Search for the cell housing the specified text and yield its [x, y] center coordinate. 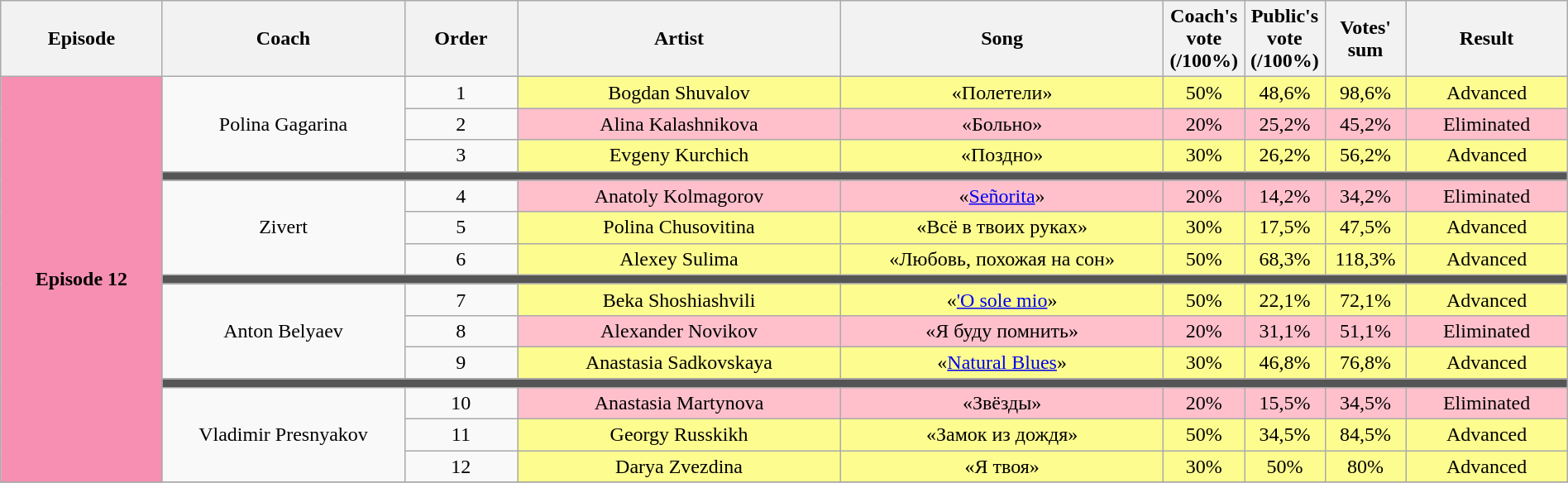
11 [461, 435]
98,6% [1365, 93]
12 [461, 466]
68,3% [1285, 259]
72,1% [1365, 299]
48,6% [1285, 93]
Anastasia Martynova [680, 404]
Bogdan Shuvalov [680, 93]
Order [461, 39]
«Звёзды» [1002, 404]
1 [461, 93]
Darya Zvezdina [680, 466]
Polina Gagarina [283, 124]
«Señorita» [1002, 196]
Artist [680, 39]
Polina Chusovitina [680, 227]
Evgeny Kurchich [680, 155]
51,1% [1365, 331]
Anatoly Kolmagorov [680, 196]
Song [1002, 39]
80% [1365, 466]
84,5% [1365, 435]
34,2% [1365, 196]
3 [461, 155]
4 [461, 196]
47,5% [1365, 227]
«Всё в твоих руках» [1002, 227]
Coach's vote (/100%) [1204, 39]
5 [461, 227]
15,5% [1285, 404]
Anastasia Sadkovskaya [680, 362]
7 [461, 299]
8 [461, 331]
«Полетели» [1002, 93]
Episode 12 [81, 280]
25,2% [1285, 124]
10 [461, 404]
22,1% [1285, 299]
76,8% [1365, 362]
6 [461, 259]
Public's vote (/100%) [1285, 39]
«Замок из дождя» [1002, 435]
«Любовь, похожая на сон» [1002, 259]
Anton Belyaev [283, 331]
Zivert [283, 227]
31,1% [1285, 331]
Alina Kalashnikova [680, 124]
9 [461, 362]
Votes' sum [1365, 39]
Alexander Novikov [680, 331]
«Поздно» [1002, 155]
Alexey Sulima [680, 259]
56,2% [1365, 155]
45,2% [1365, 124]
46,8% [1285, 362]
Vladimir Presnyakov [283, 435]
«'O sole mio» [1002, 299]
«Natural Blues» [1002, 362]
«Я буду помнить» [1002, 331]
Episode [81, 39]
2 [461, 124]
«Я твоя» [1002, 466]
Result [1487, 39]
Georgy Russkikh [680, 435]
14,2% [1285, 196]
«Больно» [1002, 124]
26,2% [1285, 155]
118,3% [1365, 259]
Coach [283, 39]
Beka Shoshiashvili [680, 299]
17,5% [1285, 227]
